Locate the cell with the specified text and output its [X, Y] center coordinate. 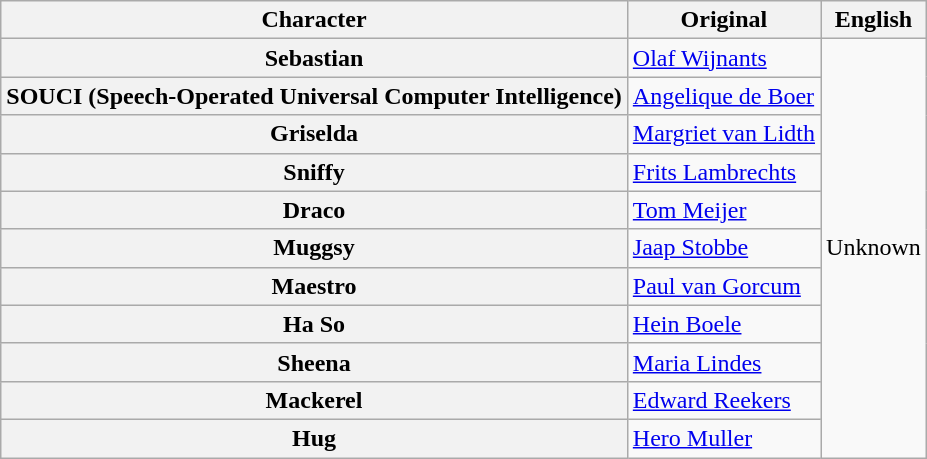
Ha So [314, 324]
Maestro [314, 286]
Frits Lambrechts [724, 172]
Original [724, 20]
Sebastian [314, 58]
Mackerel [314, 400]
Sheena [314, 362]
Angelique de Boer [724, 96]
Olaf Wijnants [724, 58]
Draco [314, 210]
Griselda [314, 134]
Hug [314, 438]
Maria Lindes [724, 362]
Tom Meijer [724, 210]
Paul van Gorcum [724, 286]
Margriet van Lidth [724, 134]
Character [314, 20]
Hero Muller [724, 438]
Edward Reekers [724, 400]
SOUCI (Speech-Operated Universal Computer Intelligence) [314, 96]
Sniffy [314, 172]
English [874, 20]
Hein Boele [724, 324]
Jaap Stobbe [724, 248]
Muggsy [314, 248]
Unknown [874, 248]
